Detect which cell encompasses the target text, then output its [X, Y] center coordinate. 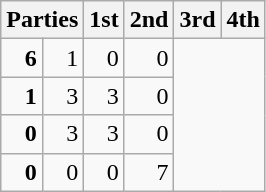
6 [22, 58]
2nd [149, 20]
1st [104, 20]
3rd [198, 20]
4th [243, 20]
7 [149, 172]
Parties [42, 20]
